Output the [x, y] coordinate of the center of the cell containing the given text.  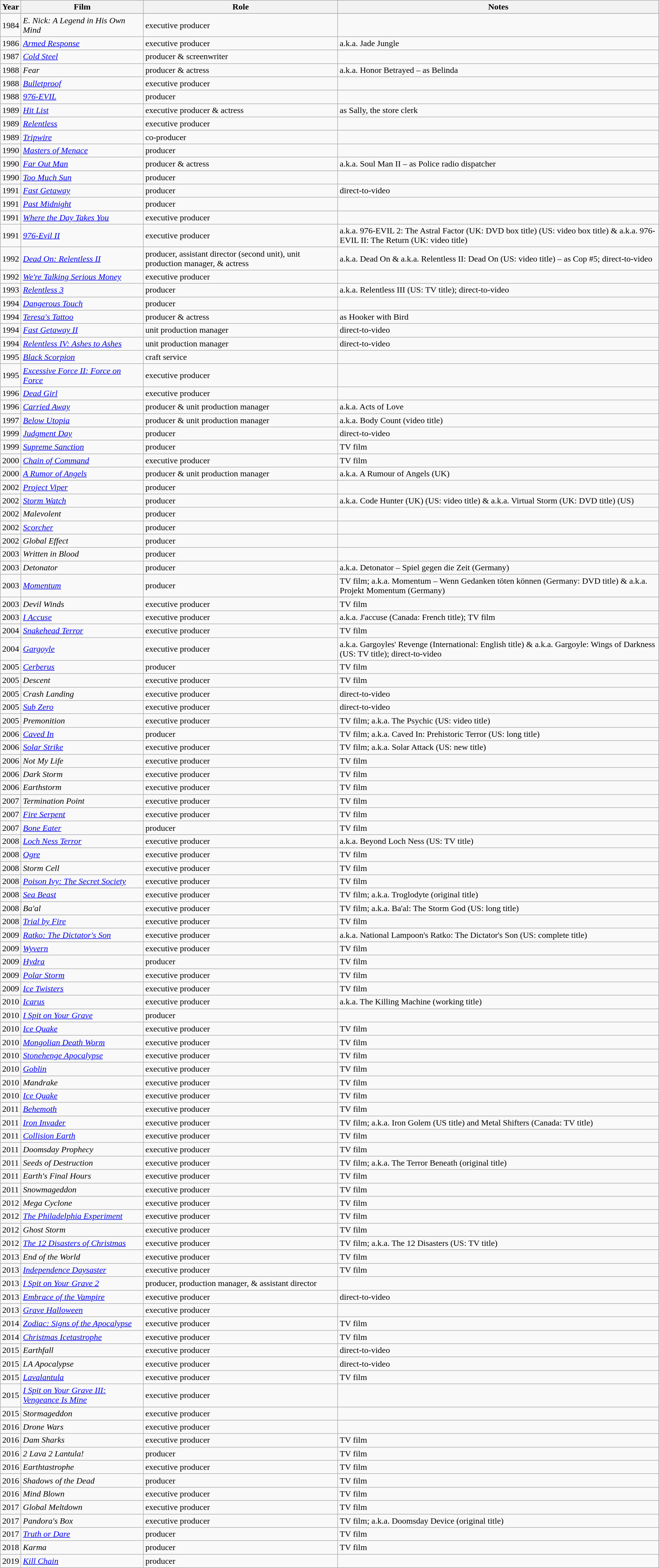
Descent [82, 680]
Embrace of the Vampire [82, 1297]
Fire Serpent [82, 814]
Ogre [82, 854]
Excessive Force II: Force on Force [82, 375]
TV film; a.k.a. Troglodyte (original title) [498, 895]
1986 [11, 43]
Grave Halloween [82, 1310]
Fear [82, 70]
TV film; a.k.a. Ba'al: The Storm God (US: long title) [498, 908]
Masters of Menace [82, 150]
Far Out Man [82, 164]
Christmas Icetastrophe [82, 1337]
a.k.a. J'accuse (Canada: French title); TV film [498, 617]
We're Talking Serious Money [82, 277]
Solar Strike [82, 747]
Poison Ivy: The Secret Society [82, 882]
Fast Getaway [82, 191]
Kill Chain [82, 1561]
Ice Twisters [82, 989]
TV film; a.k.a. Caved In: Prehistoric Terror (US: long title) [498, 734]
I Spit on Your Grave 2 [82, 1283]
a.k.a. Honor Betrayed – as Belinda [498, 70]
a.k.a. Dead On & a.k.a. Relentless II: Dead On (US: video title) – as Cop #5; direct-to-video [498, 258]
Ba'al [82, 908]
producer, production manager, & assistant director [240, 1283]
Global Effect [82, 541]
2018 [11, 1548]
Truth or Dare [82, 1534]
TV film; a.k.a. Solar Attack (US: new title) [498, 747]
Storm Watch [82, 501]
2019 [11, 1561]
Past Midnight [82, 204]
Ratko: The Dictator's Son [82, 935]
Momentum [82, 586]
976-EVIL [82, 97]
Cerberus [82, 667]
Supreme Sanction [82, 447]
Crash Landing [82, 694]
Karma [82, 1548]
Bone Eater [82, 828]
a.k.a. Soul Man II – as Police radio dispatcher [498, 164]
a.k.a. Acts of Love [498, 407]
a.k.a. A Rumour of Angels (UK) [498, 474]
TV film; a.k.a. The 12 Disasters (US: TV title) [498, 1243]
Armed Response [82, 43]
Loch Ness Terror [82, 841]
Too Much Sun [82, 177]
Stormageddon [82, 1413]
TV film; a.k.a. The Psychic (US: video title) [498, 721]
Caved In [82, 734]
Chain of Command [82, 460]
Zodiac: Signs of the Apocalypse [82, 1324]
Gargoyle [82, 648]
Malevolent [82, 514]
Devil Winds [82, 604]
Icarus [82, 1002]
Sea Beast [82, 895]
I Spit on Your Grave [82, 1015]
Storm Cell [82, 868]
Cold Steel [82, 57]
Earthfall [82, 1350]
executive producer & actress [240, 110]
Not My Life [82, 761]
a.k.a. 976-EVIL 2: The Astral Factor (UK: DVD box title) (US: video box title) & a.k.a. 976-EVIL II: The Return (UK: video title) [498, 236]
Year [11, 7]
Dangerous Touch [82, 303]
Detonator [82, 567]
End of the World [82, 1256]
1997 [11, 420]
a.k.a. Relentless III (US: TV title); direct-to-video [498, 290]
Notes [498, 7]
2 Lava 2 Lantula! [82, 1454]
The 12 Disasters of Christmas [82, 1243]
Film [82, 7]
Sub Zero [82, 707]
Dead Girl [82, 393]
TV film; a.k.a. The Terror Beneath (original title) [498, 1163]
Fast Getaway II [82, 330]
Premonition [82, 721]
Mongolian Death Worm [82, 1042]
producer & screenwriter [240, 57]
Mega Cyclone [82, 1203]
I Spit on Your Grave III: Vengeance Is Mine [82, 1395]
Snakehead Terror [82, 631]
a.k.a. Detonator – Spiel gegen die Zeit (Germany) [498, 567]
Project Viper [82, 487]
Below Utopia [82, 420]
Behemoth [82, 1109]
Judgment Day [82, 434]
Scorcher [82, 527]
Earth's Final Hours [82, 1176]
Earthtastrophe [82, 1467]
TV film; a.k.a. Momentum – Wenn Gedanken töten können (Germany: DVD title) & a.k.a. Projekt Momentum (Germany) [498, 586]
Role [240, 7]
Earthstorm [82, 788]
Collision Earth [82, 1136]
a.k.a. Jade Jungle [498, 43]
Relentless 3 [82, 290]
Stonehenge Apocalypse [82, 1055]
Global Meltdown [82, 1507]
a.k.a. Body Count (video title) [498, 420]
Written in Blood [82, 554]
1993 [11, 290]
Black Scorpion [82, 357]
Relentless [82, 124]
Wyvern [82, 948]
producer, assistant director (second unit), unit production manager, & actress [240, 258]
Bulletproof [82, 83]
1987 [11, 57]
Independence Daysaster [82, 1270]
Teresa's Tattoo [82, 317]
I Accuse [82, 617]
a.k.a. Gargoyles' Revenge (International: English title) & a.k.a. Gargoyle: Wings of Darkness (US: TV title); direct-to-video [498, 648]
Seeds of Destruction [82, 1163]
Mandrake [82, 1083]
Drone Wars [82, 1427]
co-producer [240, 137]
TV film; a.k.a. Iron Golem (US title) and Metal Shifters (Canada: TV title) [498, 1123]
Carried Away [82, 407]
Polar Storm [82, 975]
Pandora's Box [82, 1520]
a.k.a. Code Hunter (UK) (US: video title) & a.k.a. Virtual Storm (UK: DVD title) (US) [498, 501]
Relentless IV: Ashes to Ashes [82, 344]
1984 [11, 25]
LA Apocalypse [82, 1364]
a.k.a. National Lampoon's Ratko: The Dictator's Son (US: complete title) [498, 935]
Mind Blown [82, 1494]
as Sally, the store clerk [498, 110]
craft service [240, 357]
Hit List [82, 110]
Termination Point [82, 801]
Snowmageddon [82, 1190]
Where the Day Takes You [82, 218]
976-Evil II [82, 236]
Hydra [82, 962]
Dead On: Relentless II [82, 258]
as Hooker with Bird [498, 317]
Dark Storm [82, 774]
Ghost Storm [82, 1230]
A Rumor of Angels [82, 474]
Doomsday Prophecy [82, 1149]
Goblin [82, 1069]
Trial by Fire [82, 922]
TV film; a.k.a. Doomsday Device (original title) [498, 1520]
Shadows of the Dead [82, 1480]
a.k.a. Beyond Loch Ness (US: TV title) [498, 841]
a.k.a. The Killing Machine (working title) [498, 1002]
E. Nick: A Legend in His Own Mind [82, 25]
The Philadelphia Experiment [82, 1216]
Dam Sharks [82, 1440]
Iron Invader [82, 1123]
Lavalantula [82, 1377]
Tripwire [82, 137]
